Pinpoint the cell where the given text exists, returning its [x, y] midpoint coordinate. 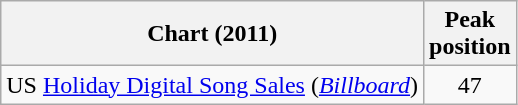
US Holiday Digital Song Sales (Billboard) [212, 85]
47 [470, 85]
Peakposition [470, 34]
Chart (2011) [212, 34]
